Output the (x, y) coordinate of the center of the cell containing the given text.  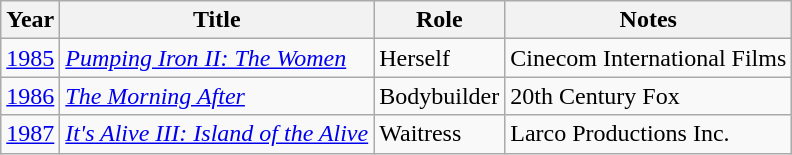
Cinecom International Films (648, 58)
Larco Productions Inc. (648, 134)
Role (440, 20)
Herself (440, 58)
Bodybuilder (440, 96)
Waitress (440, 134)
1986 (30, 96)
Year (30, 20)
Notes (648, 20)
1985 (30, 58)
Title (217, 20)
20th Century Fox (648, 96)
The Morning After (217, 96)
It's Alive III: Island of the Alive (217, 134)
1987 (30, 134)
Pumping Iron II: The Women (217, 58)
